Scan for the cell matching the given text and deliver its (x, y) coordinate at center. 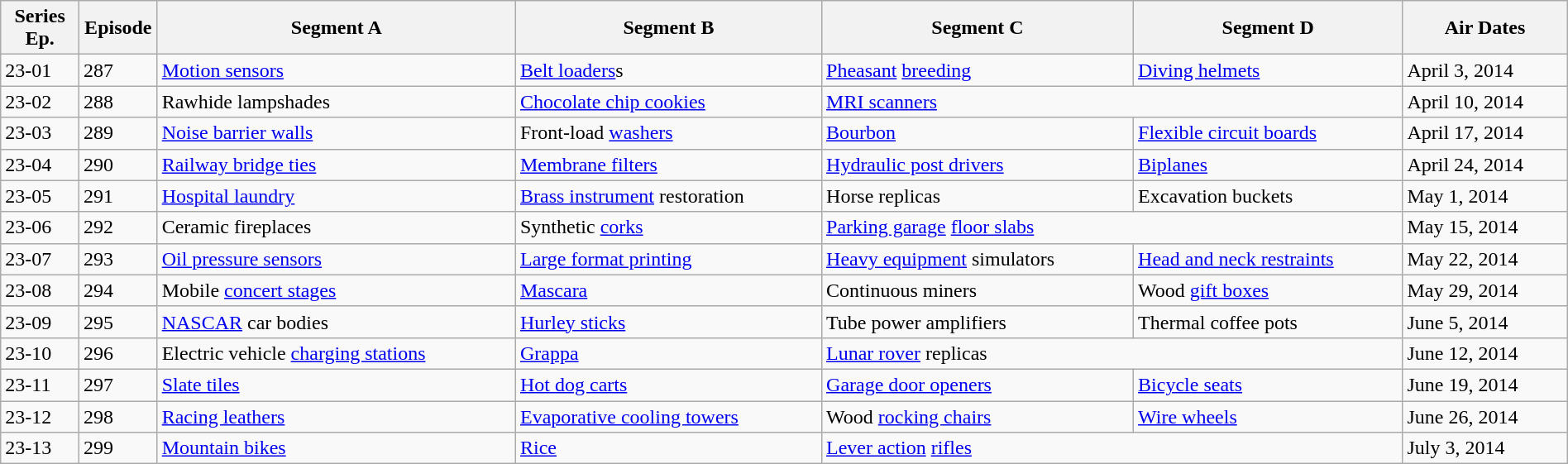
Racing leathers (336, 416)
Wood rocking chairs (978, 416)
June 5, 2014 (1485, 322)
Flexible circuit boards (1269, 133)
April 24, 2014 (1485, 165)
Mobile concert stages (336, 290)
April 10, 2014 (1485, 102)
296 (117, 353)
Segment A (336, 28)
Motion sensors (336, 70)
Hospital laundry (336, 196)
Lunar rover replicas (1112, 353)
May 1, 2014 (1485, 196)
299 (117, 448)
294 (117, 290)
Segment D (1269, 28)
298 (117, 416)
Episode (117, 28)
May 29, 2014 (1485, 290)
Ceramic fireplaces (336, 227)
297 (117, 385)
Noise barrier walls (336, 133)
287 (117, 70)
23-06 (40, 227)
23-11 (40, 385)
Series Ep. (40, 28)
Lever action rifles (1112, 448)
Rice (668, 448)
June 12, 2014 (1485, 353)
Mountain bikes (336, 448)
May 22, 2014 (1485, 259)
Head and neck restraints (1269, 259)
295 (117, 322)
23-13 (40, 448)
Membrane filters (668, 165)
Wire wheels (1269, 416)
Thermal coffee pots (1269, 322)
July 3, 2014 (1485, 448)
293 (117, 259)
Excavation buckets (1269, 196)
Oil pressure sensors (336, 259)
Bicycle seats (1269, 385)
Bourbon (978, 133)
Wood gift boxes (1269, 290)
Biplanes (1269, 165)
Belt loaderss (668, 70)
June 26, 2014 (1485, 416)
NASCAR car bodies (336, 322)
Rawhide lampshades (336, 102)
Tube power amplifiers (978, 322)
290 (117, 165)
Horse replicas (978, 196)
Segment C (978, 28)
Mascara (668, 290)
Chocolate chip cookies (668, 102)
Brass instrument restoration (668, 196)
23-07 (40, 259)
Air Dates (1485, 28)
April 17, 2014 (1485, 133)
23-02 (40, 102)
June 19, 2014 (1485, 385)
Diving helmets (1269, 70)
Slate tiles (336, 385)
23-04 (40, 165)
Hydraulic post drivers (978, 165)
Hurley sticks (668, 322)
Evaporative cooling towers (668, 416)
23-09 (40, 322)
Continuous miners (978, 290)
23-08 (40, 290)
Large format printing (668, 259)
289 (117, 133)
MRI scanners (1112, 102)
23-10 (40, 353)
288 (117, 102)
23-03 (40, 133)
Heavy equipment simulators (978, 259)
Parking garage floor slabs (1112, 227)
April 3, 2014 (1485, 70)
Pheasant breeding (978, 70)
Hot dog carts (668, 385)
Railway bridge ties (336, 165)
Synthetic corks (668, 227)
23-12 (40, 416)
Segment B (668, 28)
292 (117, 227)
Front-load washers (668, 133)
May 15, 2014 (1485, 227)
291 (117, 196)
Grappa (668, 353)
Garage door openers (978, 385)
23-01 (40, 70)
Electric vehicle charging stations (336, 353)
23-05 (40, 196)
